Find where the given text appears and provide that cell's center as [x, y] coordinate. 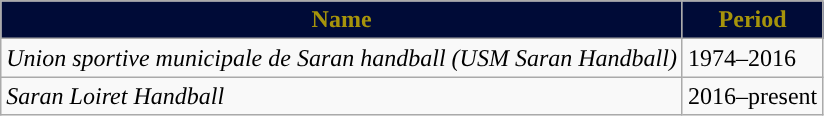
Name [342, 20]
Period [752, 20]
2016–present [752, 96]
Union sportive municipale de Saran handball (USM Saran Handball) [342, 58]
Saran Loiret Handball [342, 96]
1974–2016 [752, 58]
